Identify which cell holds the provided text, then report its (x, y) central coordinate. 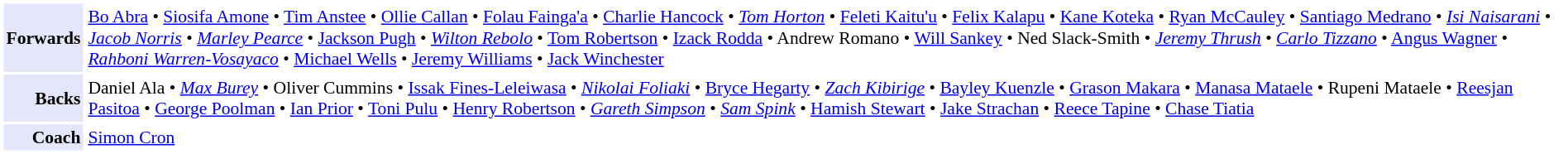
Backs (43, 98)
Coach (43, 137)
Simon Cron (825, 137)
Forwards (43, 37)
